Search for the cell housing the specified text and yield its [X, Y] center coordinate. 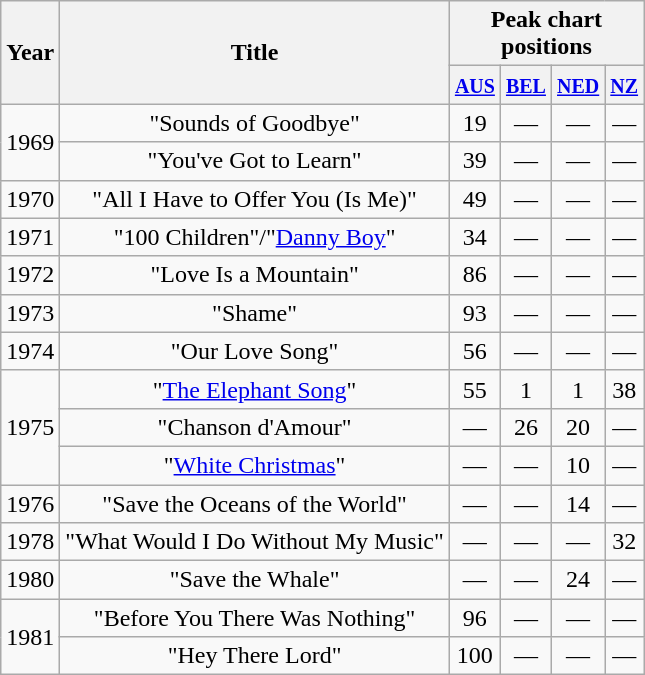
55 [474, 389]
1976 [30, 503]
93 [474, 313]
1970 [30, 199]
NZ [624, 85]
"Our Love Song" [255, 351]
1978 [30, 542]
49 [474, 199]
"The Elephant Song" [255, 389]
1971 [30, 237]
Title [255, 52]
1973 [30, 313]
Peak chartpositions [546, 34]
"Hey There Lord" [255, 656]
26 [526, 427]
1974 [30, 351]
1981 [30, 637]
"Save the Whale" [255, 580]
Year [30, 52]
"Sounds of Goodbye" [255, 123]
"Shame" [255, 313]
"Save the Oceans of the World" [255, 503]
1969 [30, 142]
1980 [30, 580]
NED [578, 85]
32 [624, 542]
"100 Children"/"Danny Boy" [255, 237]
19 [474, 123]
1975 [30, 427]
86 [474, 275]
"Love Is a Mountain" [255, 275]
39 [474, 161]
14 [578, 503]
"Before You There Was Nothing" [255, 618]
BEL [526, 85]
"You've Got to Learn" [255, 161]
34 [474, 237]
"All I Have to Offer You (Is Me)" [255, 199]
1972 [30, 275]
AUS [474, 85]
96 [474, 618]
20 [578, 427]
56 [474, 351]
"Chanson d'Amour" [255, 427]
"What Would I Do Without My Music" [255, 542]
100 [474, 656]
"White Christmas" [255, 465]
38 [624, 389]
24 [578, 580]
10 [578, 465]
